Return [x, y] of the center of cell containing provided text 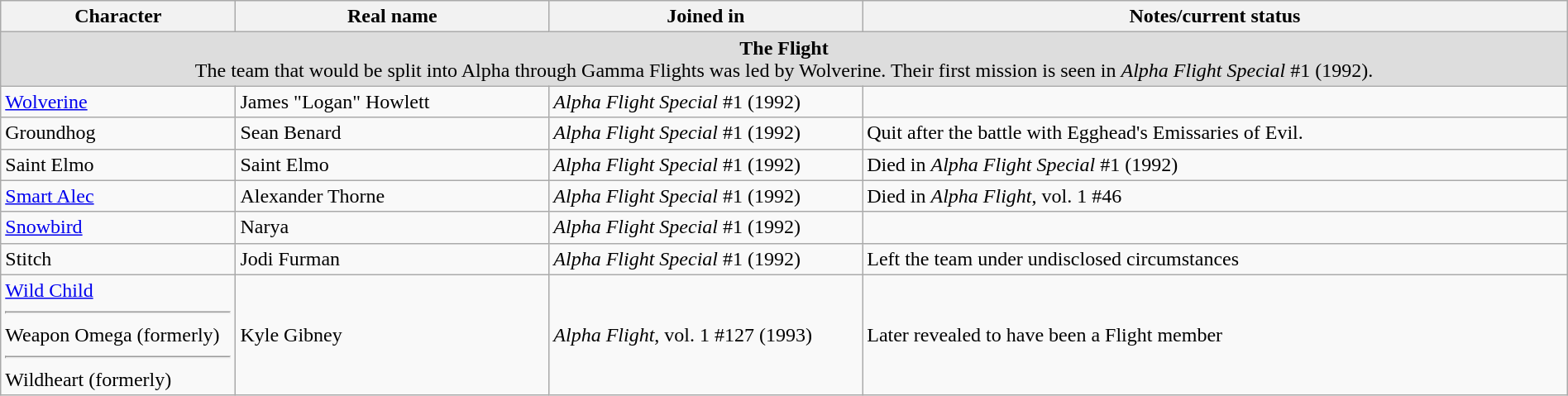
Wild ChildWeapon Omega (formerly)Wildheart (formerly) [118, 335]
Groundhog [118, 133]
Died in Alpha Flight, vol. 1 #46 [1216, 196]
Joined in [706, 17]
Alpha Flight, vol. 1 #127 (1993) [706, 335]
Kyle Gibney [392, 335]
Smart Alec [118, 196]
Later revealed to have been a Flight member [1216, 335]
James "Logan" Howlett [392, 102]
Wolverine [118, 102]
Quit after the battle with Egghead's Emissaries of Evil. [1216, 133]
Jodi Furman [392, 259]
Narya [392, 227]
Stitch [118, 259]
Died in Alpha Flight Special #1 (1992) [1216, 165]
Real name [392, 17]
Snowbird [118, 227]
Alexander Thorne [392, 196]
Sean Benard [392, 133]
Character [118, 17]
Notes/current status [1216, 17]
Left the team under undisclosed circumstances [1216, 259]
